Scan for the cell matching the given text and deliver its [x, y] coordinate at center. 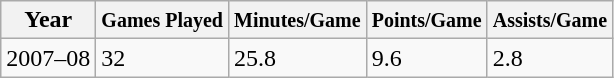
2.8 [550, 58]
Year [48, 20]
Games Played [162, 20]
25.8 [297, 58]
Minutes/Game [297, 20]
32 [162, 58]
9.6 [426, 58]
2007–08 [48, 58]
Assists/Game [550, 20]
Points/Game [426, 20]
